Scan for the cell matching the given text and deliver its (X, Y) coordinate at center. 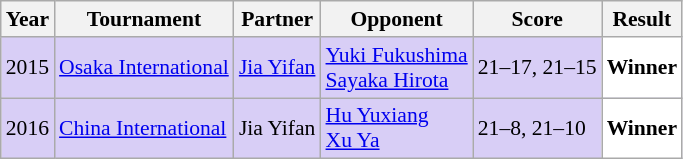
Partner (278, 19)
Osaka International (144, 68)
Result (642, 19)
21–8, 21–10 (538, 128)
Score (538, 19)
Tournament (144, 19)
Yuki Fukushima Sayaka Hirota (396, 68)
Year (28, 19)
2016 (28, 128)
21–17, 21–15 (538, 68)
China International (144, 128)
Hu Yuxiang Xu Ya (396, 128)
2015 (28, 68)
Opponent (396, 19)
